Search for the cell housing the specified text and yield its (X, Y) center coordinate. 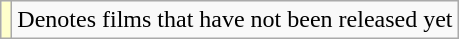
Denotes films that have not been released yet (235, 20)
